Detect which cell encompasses the target text, then output its (x, y) center coordinate. 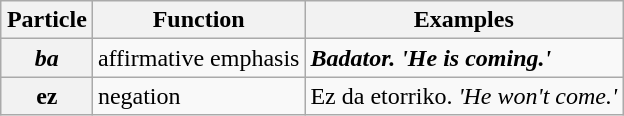
Examples (464, 20)
Badator. 'He is coming.' (464, 58)
ez (46, 96)
affirmative emphasis (198, 58)
Function (198, 20)
Particle (46, 20)
negation (198, 96)
Ez da etorriko. 'He won't come.' (464, 96)
ba (46, 58)
